Return (X, Y) of the center of cell containing provided text 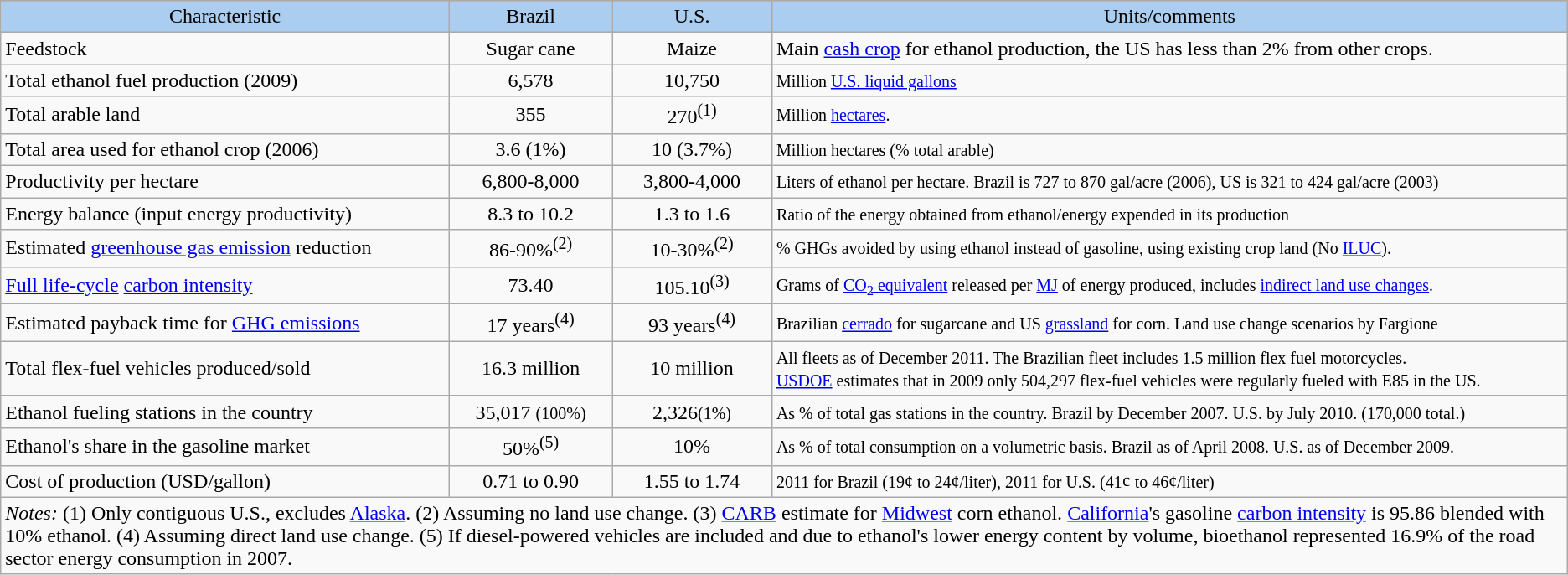
% GHGs avoided by using ethanol instead of gasoline, using existing crop land (No ILUC). (1169, 248)
10-30%(2) (692, 248)
Maize (692, 49)
1.3 to 1.6 (692, 214)
3.6 (1%) (530, 149)
1.55 to 1.74 (692, 481)
50%(5) (530, 446)
16.3 million (530, 369)
Estimated payback time for GHG emissions (225, 324)
Million hectares (% total arable) (1169, 149)
270(1) (692, 116)
Characteristic (225, 17)
0.71 to 0.90 (530, 481)
Full life-cycle carbon intensity (225, 285)
86-90%(2) (530, 248)
10% (692, 446)
Ethanol fueling stations in the country (225, 412)
3,800-4,000 (692, 182)
Liters of ethanol per hectare. Brazil is 727 to 870 gal/acre (2006), US is 321 to 424 gal/acre (2003) (1169, 182)
Sugar cane (530, 49)
10,750 (692, 80)
73.40 (530, 285)
93 years(4) (692, 324)
6,800-8,000 (530, 182)
Main cash crop for ethanol production, the US has less than 2% from other crops. (1169, 49)
U.S. (692, 17)
35,017 (100%) (530, 412)
6,578 (530, 80)
Total ethanol fuel production (2009) (225, 80)
10 (3.7%) (692, 149)
355 (530, 116)
17 years(4) (530, 324)
Grams of CO2 equivalent released per MJ of energy produced, includes indirect land use changes. (1169, 285)
Cost of production (USD/gallon) (225, 481)
105.10(3) (692, 285)
Million hectares. (1169, 116)
Units/comments (1169, 17)
Million U.S. liquid gallons (1169, 80)
Total arable land (225, 116)
Productivity per hectare (225, 182)
10 million (692, 369)
Total flex-fuel vehicles produced/sold (225, 369)
8.3 to 10.2 (530, 214)
Ratio of the energy obtained from ethanol/energy expended in its production (1169, 214)
Feedstock (225, 49)
As % of total consumption on a volumetric basis. Brazil as of April 2008. U.S. as of December 2009. (1169, 446)
As % of total gas stations in the country. Brazil by December 2007. U.S. by July 2010. (170,000 total.) (1169, 412)
2011 for Brazil (19¢ to 24¢/liter), 2011 for U.S. (41¢ to 46¢/liter) (1169, 481)
Brazilian cerrado for sugarcane and US grassland for corn. Land use change scenarios by Fargione (1169, 324)
Total area used for ethanol crop (2006) (225, 149)
Estimated greenhouse gas emission reduction (225, 248)
Energy balance (input energy productivity) (225, 214)
2,326(1%) (692, 412)
Ethanol's share in the gasoline market (225, 446)
Brazil (530, 17)
